Detect which cell encompasses the target text, then output its [x, y] center coordinate. 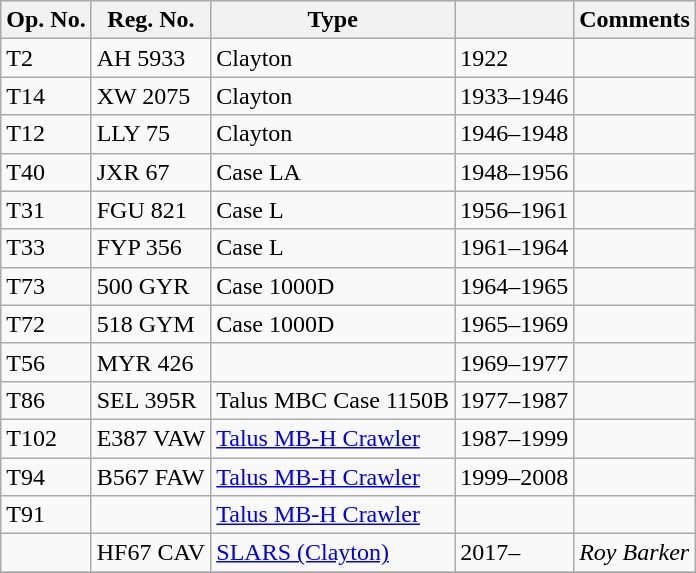
T12 [46, 134]
1999–2008 [514, 477]
T40 [46, 172]
1964–1965 [514, 286]
FGU 821 [151, 210]
1969–1977 [514, 362]
MYR 426 [151, 362]
1977–1987 [514, 400]
T86 [46, 400]
1946–1948 [514, 134]
518 GYM [151, 324]
JXR 67 [151, 172]
XW 2075 [151, 96]
1965–1969 [514, 324]
1961–1964 [514, 248]
FYP 356 [151, 248]
1933–1946 [514, 96]
T56 [46, 362]
T91 [46, 515]
HF67 CAV [151, 553]
T2 [46, 58]
1922 [514, 58]
LLY 75 [151, 134]
Reg. No. [151, 20]
2017– [514, 553]
1987–1999 [514, 438]
1956–1961 [514, 210]
Comments [635, 20]
T102 [46, 438]
T73 [46, 286]
B567 FAW [151, 477]
SEL 395R [151, 400]
1948–1956 [514, 172]
T72 [46, 324]
T31 [46, 210]
T33 [46, 248]
T14 [46, 96]
E387 VAW [151, 438]
Talus MBC Case 1150B [333, 400]
Case LA [333, 172]
500 GYR [151, 286]
T94 [46, 477]
SLARS (Clayton) [333, 553]
Op. No. [46, 20]
Roy Barker [635, 553]
AH 5933 [151, 58]
Type [333, 20]
